Return [X, Y] of the center of cell containing provided text 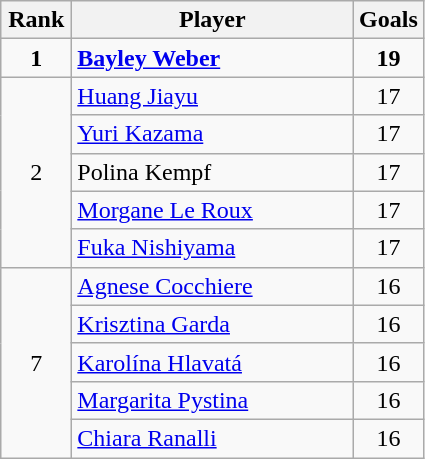
Player [212, 20]
Yuri Kazama [212, 134]
2 [36, 172]
Morgane Le Roux [212, 210]
Agnese Cocchiere [212, 286]
Fuka Nishiyama [212, 248]
19 [388, 58]
7 [36, 362]
1 [36, 58]
Chiara Ranalli [212, 438]
Polina Kempf [212, 172]
Goals [388, 20]
Rank [36, 20]
Huang Jiayu [212, 96]
Karolína Hlavatá [212, 362]
Krisztina Garda [212, 324]
Bayley Weber [212, 58]
Margarita Pystina [212, 400]
